Determine the (X, Y) coordinate at the center of the cell enclosing the given text.  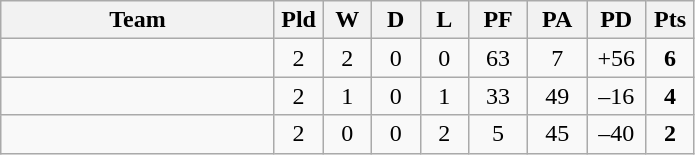
33 (498, 96)
4 (670, 96)
Pld (298, 20)
PD (616, 20)
49 (558, 96)
Pts (670, 20)
5 (498, 134)
7 (558, 58)
63 (498, 58)
PF (498, 20)
–40 (616, 134)
Team (138, 20)
L (444, 20)
6 (670, 58)
PA (558, 20)
–16 (616, 96)
45 (558, 134)
+56 (616, 58)
D (396, 20)
W (348, 20)
